Find where the given text appears and provide that cell's center as [x, y] coordinate. 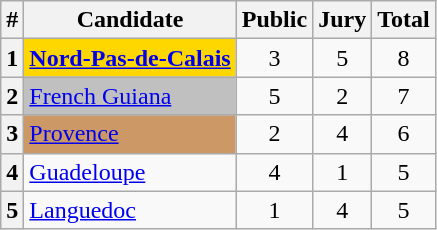
French Guiana [130, 96]
Nord-Pas-de-Calais [130, 58]
6 [404, 134]
8 [404, 58]
7 [404, 96]
# [12, 20]
Jury [342, 20]
Candidate [130, 20]
Guadeloupe [130, 172]
Provence [130, 134]
Public [274, 20]
Languedoc [130, 210]
Total [404, 20]
